Detect which cell encompasses the target text, then output its (X, Y) center coordinate. 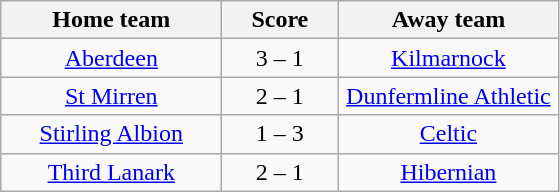
St Mirren (112, 96)
Dunfermline Athletic (448, 96)
3 – 1 (280, 58)
Hibernian (448, 172)
1 – 3 (280, 134)
Score (280, 20)
Stirling Albion (112, 134)
Third Lanark (112, 172)
Away team (448, 20)
Aberdeen (112, 58)
Kilmarnock (448, 58)
Home team (112, 20)
Celtic (448, 134)
